Find where the given text appears and provide that cell's center as [X, Y] coordinate. 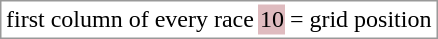
= grid position [360, 19]
first column of every race [130, 19]
10 [272, 19]
